Find where the given text appears and provide that cell's center as (x, y) coordinate. 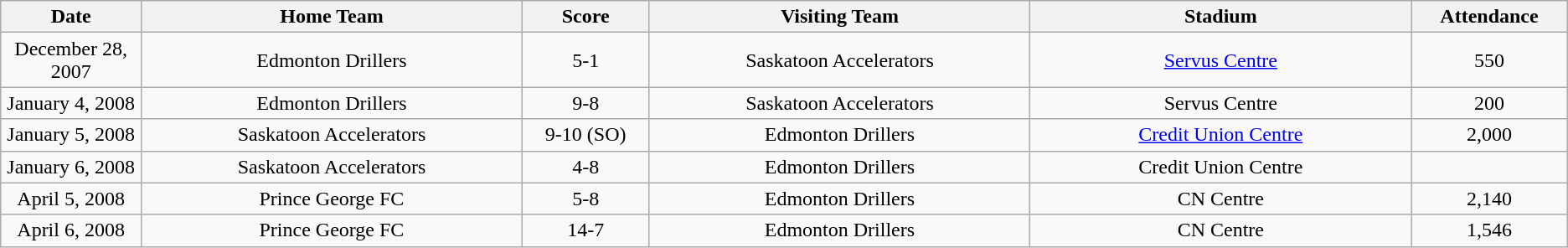
2,000 (1489, 135)
January 4, 2008 (71, 103)
4-8 (585, 167)
Attendance (1489, 17)
December 28, 2007 (71, 60)
Date (71, 17)
Stadium (1221, 17)
9-10 (SO) (585, 135)
Visiting Team (839, 17)
Score (585, 17)
Home Team (332, 17)
200 (1489, 103)
2,140 (1489, 199)
5-8 (585, 199)
January 5, 2008 (71, 135)
14-7 (585, 230)
9-8 (585, 103)
January 6, 2008 (71, 167)
5-1 (585, 60)
550 (1489, 60)
1,546 (1489, 230)
April 6, 2008 (71, 230)
April 5, 2008 (71, 199)
